Capture the cell that displays the provided text and extract its (X, Y) central coordinate. 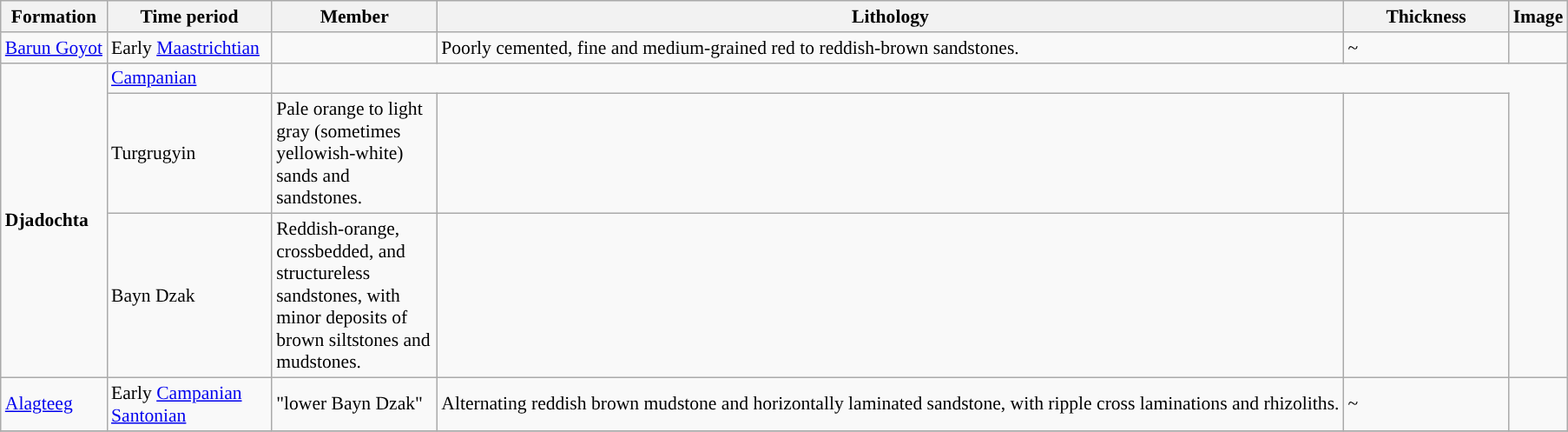
Early Maastrichtian (189, 48)
Thickness (1426, 17)
Reddish-orange, crossbedded, and structureless sandstones, with minor deposits of brown siltstones and mudstones. (354, 296)
"lower Bayn Dzak" (354, 403)
Alternating reddish brown mudstone and horizontally laminated sandstone, with ripple cross laminations and rhizoliths. (890, 403)
Djadochta (54, 220)
Pale orange to light gray (sometimes yellowish-white) sands and sandstones. (354, 154)
Poorly cemented, fine and medium-grained red to reddish-brown sandstones. (890, 48)
Barun Goyot (54, 48)
Alagteeg (54, 403)
Bayn Dzak (189, 296)
Member (354, 17)
Image (1538, 17)
Time period (189, 17)
Campanian (189, 78)
Turgrugyin (189, 154)
Formation (54, 17)
Lithology (890, 17)
Early CampanianSantonian (189, 403)
